Scan for the cell matching the given text and deliver its (X, Y) coordinate at center. 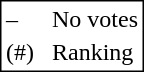
No votes (94, 19)
Ranking (94, 53)
(#) (20, 53)
– (20, 19)
